Detect which cell encompasses the target text, then output its (X, Y) center coordinate. 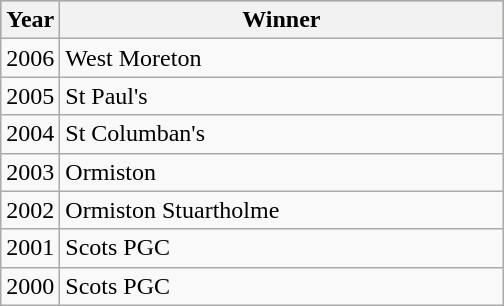
2000 (30, 286)
2005 (30, 96)
Winner (282, 20)
Ormiston Stuartholme (282, 210)
West Moreton (282, 58)
St Paul's (282, 96)
Year (30, 20)
St Columban's (282, 134)
2001 (30, 248)
2004 (30, 134)
2003 (30, 172)
Ormiston (282, 172)
2006 (30, 58)
2002 (30, 210)
